Output the (X, Y) coordinate of the center of the cell containing the given text.  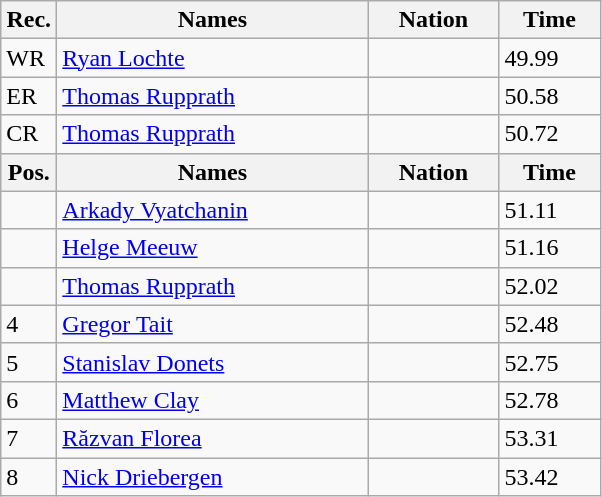
52.48 (550, 324)
Gregor Tait (212, 324)
7 (29, 438)
Stanislav Donets (212, 362)
51.11 (550, 210)
Pos. (29, 172)
8 (29, 477)
CR (29, 134)
52.78 (550, 400)
50.72 (550, 134)
Arkady Vyatchanin (212, 210)
5 (29, 362)
53.31 (550, 438)
Helge Meeuw (212, 248)
53.42 (550, 477)
WR (29, 58)
ER (29, 96)
6 (29, 400)
4 (29, 324)
49.99 (550, 58)
Răzvan Florea (212, 438)
Nick Driebergen (212, 477)
Matthew Clay (212, 400)
50.58 (550, 96)
Rec. (29, 20)
52.02 (550, 286)
52.75 (550, 362)
Ryan Lochte (212, 58)
51.16 (550, 248)
